Extract the [X, Y] coordinate from the center of the cell holding the provided text.  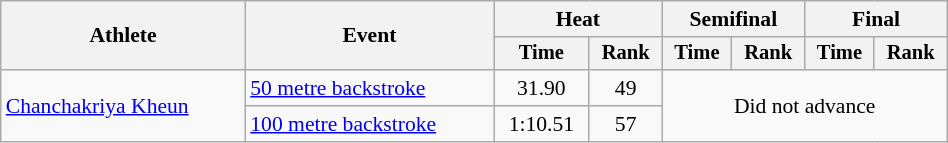
49 [626, 88]
1:10.51 [542, 124]
100 metre backstroke [369, 124]
Semifinal [734, 19]
Athlete [123, 36]
Final [876, 19]
Did not advance [804, 106]
Chanchakriya Kheun [123, 106]
57 [626, 124]
50 metre backstroke [369, 88]
Heat [578, 19]
31.90 [542, 88]
Event [369, 36]
